Extract the [X, Y] coordinate from the center of the cell holding the provided text.  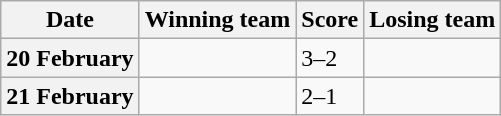
20 February [70, 58]
3–2 [330, 58]
Score [330, 20]
Date [70, 20]
21 February [70, 96]
Losing team [432, 20]
Winning team [218, 20]
2–1 [330, 96]
